Extract the [X, Y] coordinate from the center of the cell holding the provided text.  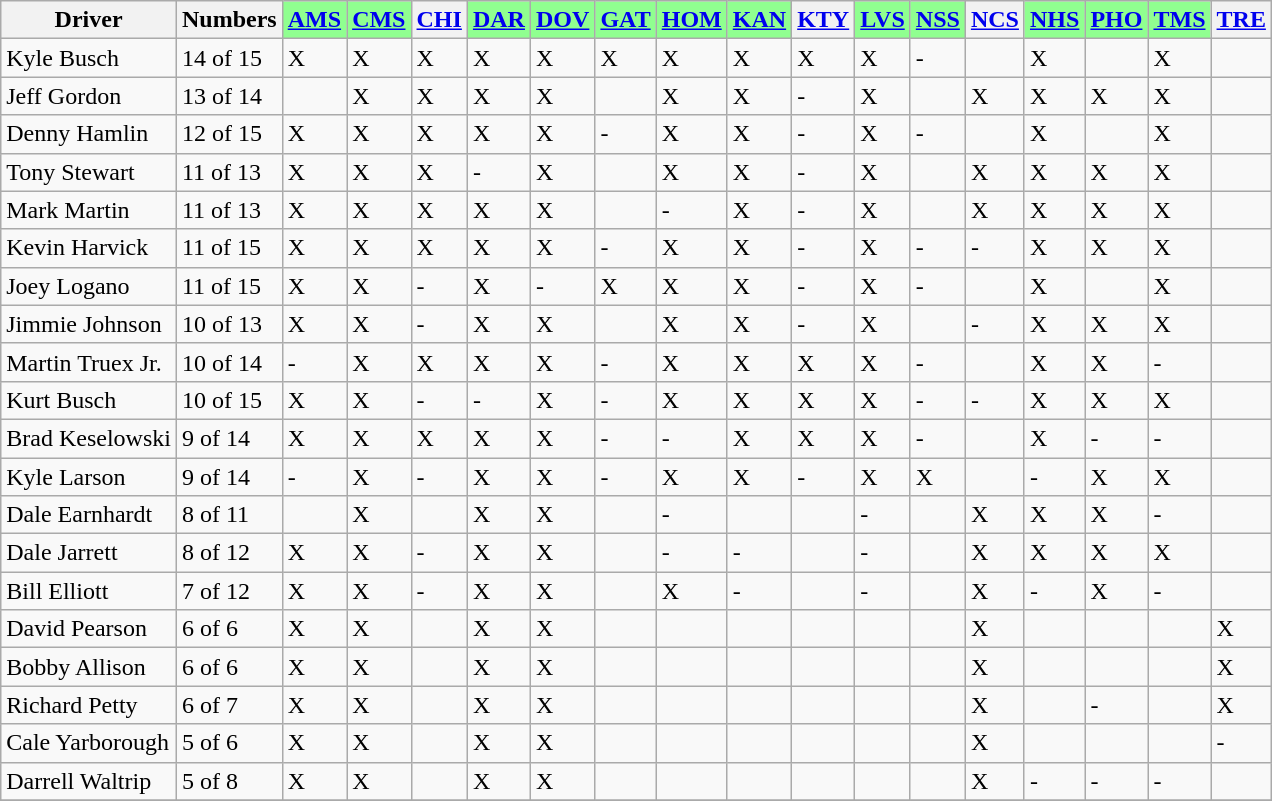
CHI [439, 20]
PHO [1116, 20]
HOM [692, 20]
KTY [824, 20]
8 of 11 [229, 515]
Tony Stewart [89, 172]
14 of 15 [229, 58]
Cale Yarborough [89, 743]
5 of 6 [229, 743]
Darrell Waltrip [89, 781]
LVS [883, 20]
12 of 15 [229, 134]
Joey Logano [89, 286]
10 of 13 [229, 324]
DOV [562, 20]
Bill Elliott [89, 591]
Jeff Gordon [89, 96]
Kevin Harvick [89, 248]
Numbers [229, 20]
Driver [89, 20]
David Pearson [89, 629]
10 of 14 [229, 362]
AMS [314, 20]
Mark Martin [89, 210]
Kyle Larson [89, 477]
Jimmie Johnson [89, 324]
Denny Hamlin [89, 134]
NCS [994, 20]
Brad Keselowski [89, 438]
7 of 12 [229, 591]
Martin Truex Jr. [89, 362]
6 of 7 [229, 705]
10 of 15 [229, 400]
Richard Petty [89, 705]
NSS [938, 20]
NHS [1054, 20]
Dale Earnhardt [89, 515]
Bobby Allison [89, 667]
Dale Jarrett [89, 553]
8 of 12 [229, 553]
KAN [759, 20]
5 of 8 [229, 781]
DAR [498, 20]
Kyle Busch [89, 58]
13 of 14 [229, 96]
Kurt Busch [89, 400]
GAT [626, 20]
TMS [1180, 20]
CMS [379, 20]
TRE [1241, 20]
